Pinpoint the cell where the given text exists, returning its (x, y) midpoint coordinate. 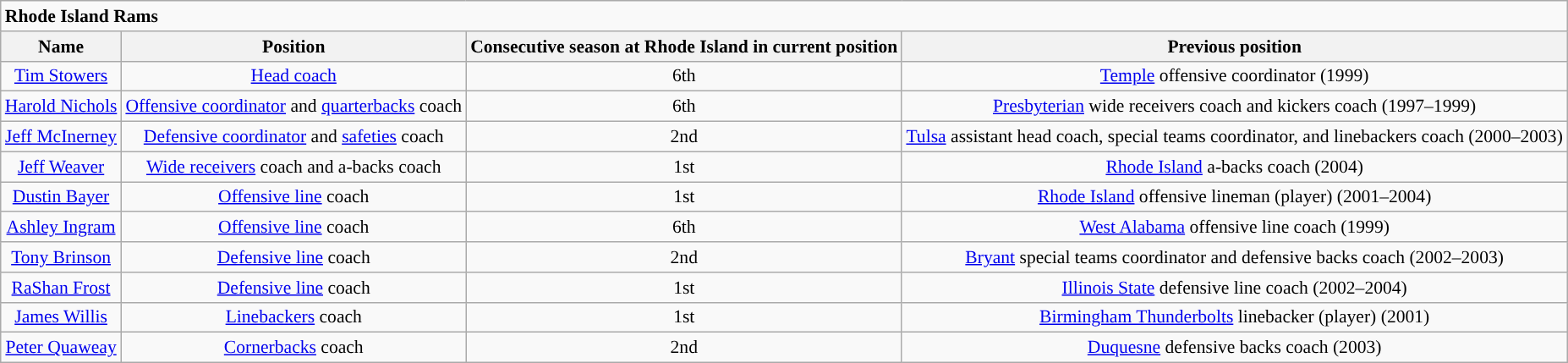
Cornerbacks coach (293, 348)
James Willis (61, 317)
Duquesne defensive backs coach (2003) (1235, 348)
Illinois State defensive line coach (2002–2004) (1235, 288)
Tulsa assistant head coach, special teams coordinator, and linebackers coach (2000–2003) (1235, 137)
Tony Brinson (61, 257)
Name (61, 47)
Wide receivers coach and a-backs coach (293, 167)
Linebackers coach (293, 317)
Peter Quaweay (61, 348)
Head coach (293, 76)
Offensive coordinator and quarterbacks coach (293, 107)
Presbyterian wide receivers coach and kickers coach (1997–1999) (1235, 107)
Rhode Island a-backs coach (2004) (1235, 167)
Birmingham Thunderbolts linebacker (player) (2001) (1235, 317)
Consecutive season at Rhode Island in current position (683, 47)
Jeff McInerney (61, 137)
Rhode Island offensive lineman (player) (2001–2004) (1235, 197)
Dustin Bayer (61, 197)
Tim Stowers (61, 76)
Defensive coordinator and safeties coach (293, 137)
Harold Nichols (61, 107)
Rhode Island Rams (784, 16)
Bryant special teams coordinator and defensive backs coach (2002–2003) (1235, 257)
West Alabama offensive line coach (1999) (1235, 228)
RaShan Frost (61, 288)
Jeff Weaver (61, 167)
Position (293, 47)
Temple offensive coordinator (1999) (1235, 76)
Ashley Ingram (61, 228)
Previous position (1235, 47)
